Extract the (x, y) coordinate from the center of the cell holding the provided text.  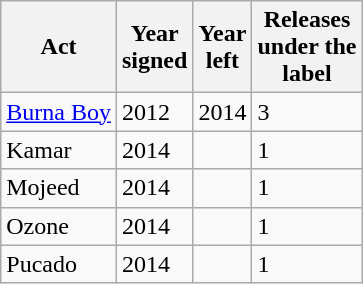
Pucado (59, 264)
Act (59, 47)
Kamar (59, 150)
Year left (222, 47)
Ozone (59, 226)
3 (307, 112)
Releases under the label (307, 47)
2012 (154, 112)
Mojeed (59, 188)
Burna Boy (59, 112)
Year signed (154, 47)
